Scan for the cell matching the given text and deliver its [X, Y] coordinate at center. 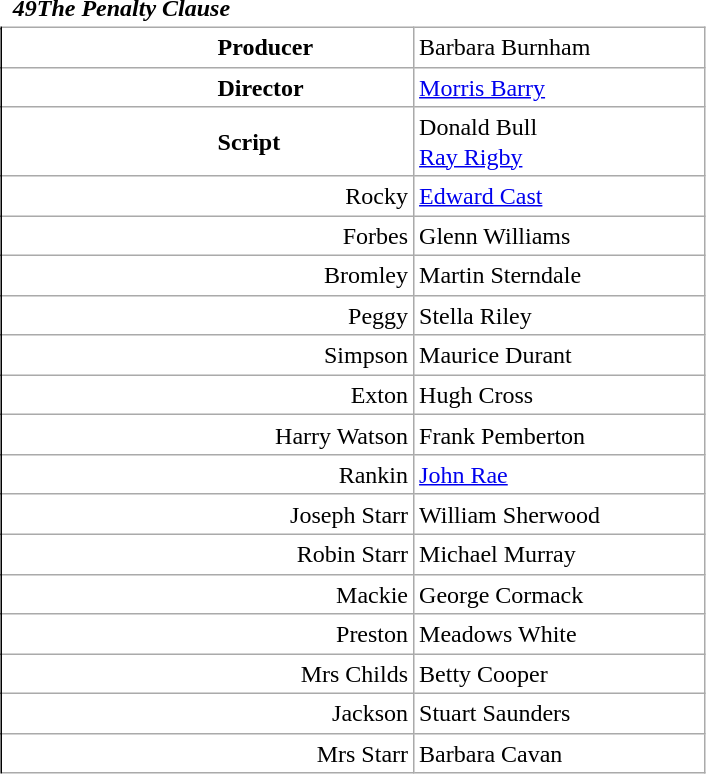
Meadows White [560, 634]
Stella Riley [560, 315]
Script [208, 142]
Jackson [208, 714]
Exton [208, 395]
William Sherwood [560, 514]
Simpson [208, 355]
Rankin [208, 475]
Maurice Durant [560, 355]
Mackie [208, 594]
Betty Cooper [560, 674]
Michael Murray [560, 554]
Stuart Saunders [560, 714]
Morris Barry [560, 87]
Peggy [208, 315]
George Cormack [560, 594]
Glenn Williams [560, 236]
Director [208, 87]
Bromley [208, 275]
Frank Pemberton [560, 435]
Martin Sterndale [560, 275]
Mrs Starr [208, 753]
Mrs Childs [208, 674]
Joseph Starr [208, 514]
Rocky [208, 196]
Hugh Cross [560, 395]
Harry Watson [208, 435]
Preston [208, 634]
Edward Cast [560, 196]
Forbes [208, 236]
Robin Starr [208, 554]
Barbara Cavan [560, 753]
Barbara Burnham [560, 47]
Donald BullRay Rigby [560, 142]
Producer [208, 47]
John Rae [560, 475]
